Provide the (X, Y) coordinate of the cell's center where the given text is located.  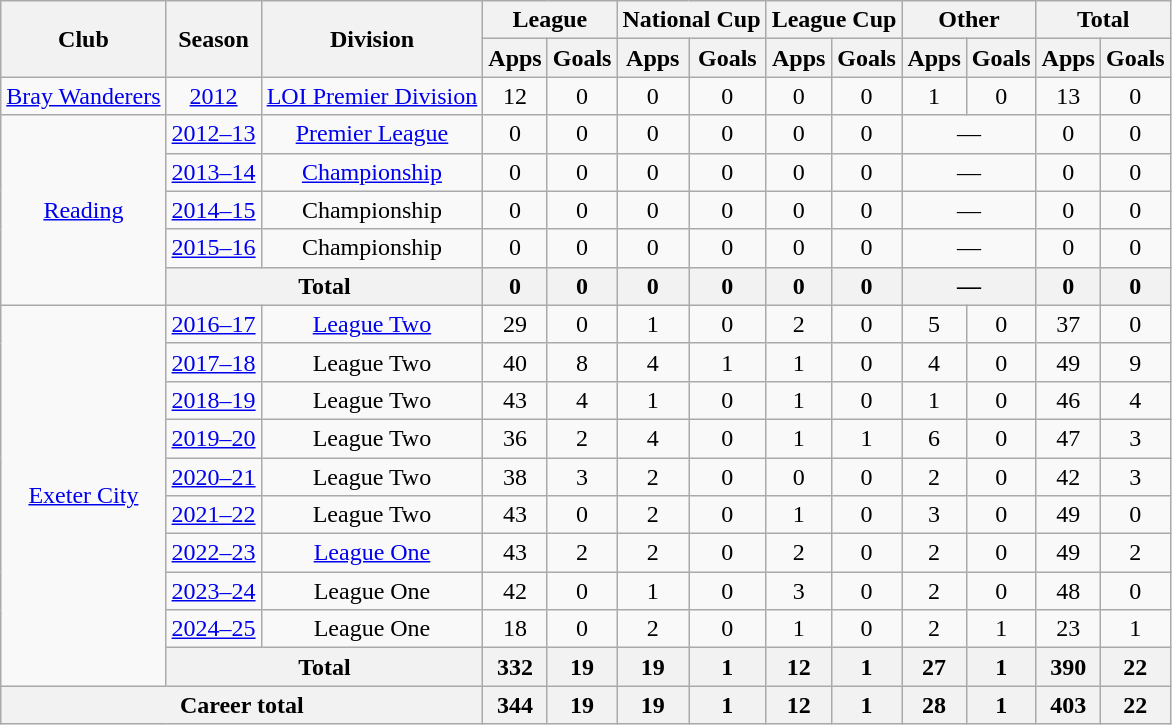
48 (1068, 591)
League (550, 20)
2023–24 (214, 591)
2020–21 (214, 477)
Season (214, 39)
403 (1068, 705)
46 (1068, 400)
2014–15 (214, 210)
National Cup (692, 20)
27 (934, 667)
5 (934, 324)
2013–14 (214, 172)
18 (515, 629)
8 (582, 362)
LOI Premier Division (372, 96)
23 (1068, 629)
40 (515, 362)
9 (1135, 362)
Club (84, 39)
29 (515, 324)
2019–20 (214, 438)
2012 (214, 96)
Bray Wanderers (84, 96)
13 (1068, 96)
28 (934, 705)
Other (969, 20)
2017–18 (214, 362)
47 (1068, 438)
2012–13 (214, 134)
Division (372, 39)
League Cup (834, 20)
Premier League (372, 134)
2018–19 (214, 400)
6 (934, 438)
2021–22 (214, 515)
2022–23 (214, 553)
2016–17 (214, 324)
344 (515, 705)
36 (515, 438)
Exeter City (84, 496)
390 (1068, 667)
332 (515, 667)
37 (1068, 324)
Reading (84, 210)
38 (515, 477)
Career total (242, 705)
2024–25 (214, 629)
2015–16 (214, 248)
